For the text-containing cell, return its midpoint in (X, Y) coordinate format. 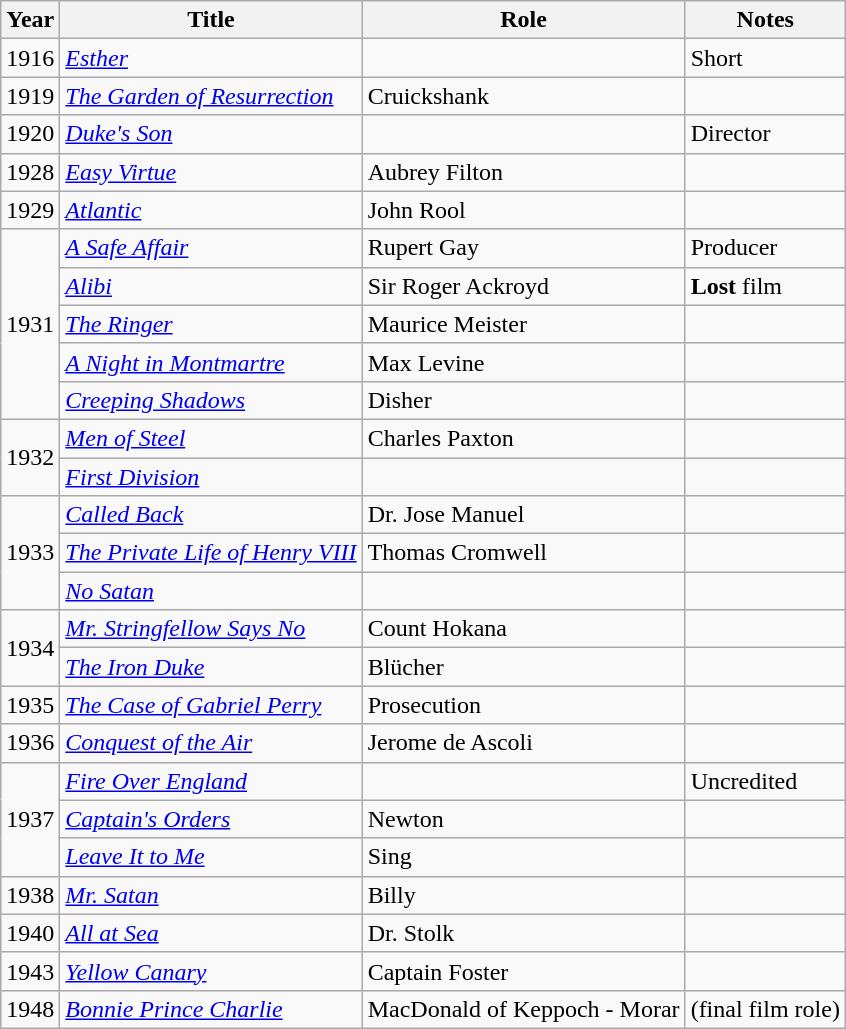
Rupert Gay (524, 248)
Role (524, 20)
No Satan (211, 591)
Prosecution (524, 705)
Count Hokana (524, 629)
Called Back (211, 515)
Easy Virtue (211, 172)
1936 (30, 743)
Director (765, 134)
Alibi (211, 286)
Newton (524, 819)
Captain Foster (524, 971)
1943 (30, 971)
1935 (30, 705)
A Safe Affair (211, 248)
The Private Life of Henry VIII (211, 553)
Yellow Canary (211, 971)
Sir Roger Ackroyd (524, 286)
John Rool (524, 210)
1919 (30, 96)
Captain's Orders (211, 819)
Uncredited (765, 781)
All at Sea (211, 933)
Dr. Stolk (524, 933)
A Night in Montmartre (211, 362)
1937 (30, 819)
1916 (30, 58)
MacDonald of Keppoch - Morar (524, 1009)
The Ringer (211, 324)
Title (211, 20)
1938 (30, 895)
Disher (524, 400)
Conquest of the Air (211, 743)
Year (30, 20)
Bonnie Prince Charlie (211, 1009)
First Division (211, 477)
Creeping Shadows (211, 400)
The Garden of Resurrection (211, 96)
Jerome de Ascoli (524, 743)
Max Levine (524, 362)
(final film role) (765, 1009)
1929 (30, 210)
1948 (30, 1009)
Duke's Son (211, 134)
Leave It to Me (211, 857)
1934 (30, 648)
Maurice Meister (524, 324)
Lost film (765, 286)
Mr. Stringfellow Says No (211, 629)
1940 (30, 933)
Fire Over England (211, 781)
Sing (524, 857)
Dr. Jose Manuel (524, 515)
The Iron Duke (211, 667)
Short (765, 58)
Cruickshank (524, 96)
Atlantic (211, 210)
Notes (765, 20)
1931 (30, 324)
Charles Paxton (524, 438)
Billy (524, 895)
Aubrey Filton (524, 172)
1933 (30, 553)
1920 (30, 134)
1928 (30, 172)
Mr. Satan (211, 895)
Men of Steel (211, 438)
Blücher (524, 667)
Producer (765, 248)
The Case of Gabriel Perry (211, 705)
Thomas Cromwell (524, 553)
Esther (211, 58)
1932 (30, 457)
